Provide the (X, Y) coordinate of the cell's center where the given text is located.  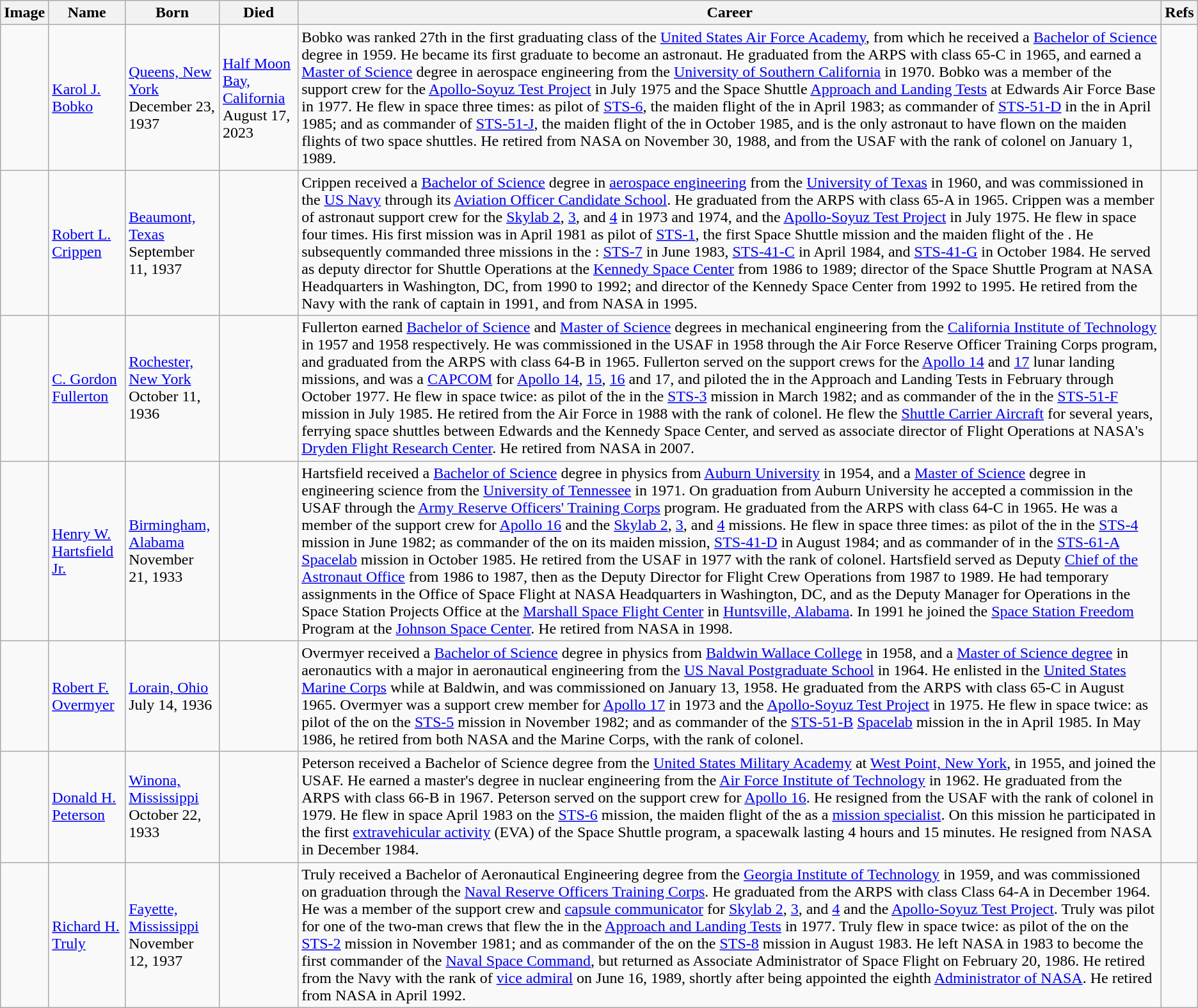
Beaumont, TexasSeptember 11, 1937 (173, 243)
Died (259, 13)
C. Gordon Fullerton (87, 388)
Lorain, OhioJuly 14, 1936 (173, 696)
Robert L. Crippen (87, 243)
Winona, MississippiOctober 22, 1933 (173, 806)
Henry W. Hartsfield Jr. (87, 550)
Rochester, New YorkOctober 11, 1936 (173, 388)
Queens, New YorkDecember 23, 1937 (173, 97)
Born (173, 13)
Fayette, MississippiNovember 12, 1937 (173, 934)
Career (730, 13)
Image (24, 13)
Karol J. Bobko (87, 97)
Birmingham, AlabamaNovember 21, 1933 (173, 550)
Richard H. Truly (87, 934)
Robert F. Overmyer (87, 696)
Half Moon Bay, CaliforniaAugust 17, 2023 (259, 97)
Refs (1179, 13)
Name (87, 13)
Donald H. Peterson (87, 806)
